Extract the [X, Y] coordinate from the center of the cell holding the provided text.  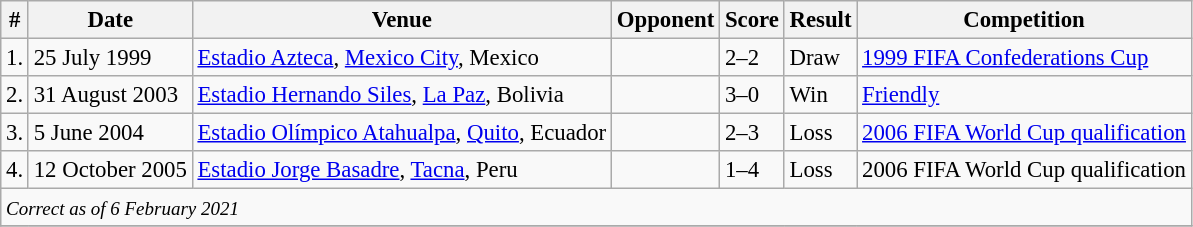
1–4 [752, 170]
Correct as of 6 February 2021 [596, 208]
3. [15, 133]
Friendly [1024, 95]
5 June 2004 [110, 133]
31 August 2003 [110, 95]
Competition [1024, 20]
2–3 [752, 133]
Draw [820, 58]
3–0 [752, 95]
Estadio Hernando Siles, La Paz, Bolivia [402, 95]
Opponent [665, 20]
Estadio Jorge Basadre, Tacna, Peru [402, 170]
Result [820, 20]
1999 FIFA Confederations Cup [1024, 58]
Score [752, 20]
12 October 2005 [110, 170]
25 July 1999 [110, 58]
Estadio Azteca, Mexico City, Mexico [402, 58]
2–2 [752, 58]
2. [15, 95]
4. [15, 170]
# [15, 20]
Estadio Olímpico Atahualpa, Quito, Ecuador [402, 133]
Win [820, 95]
1. [15, 58]
Date [110, 20]
Venue [402, 20]
